For the text-containing cell, return its midpoint in [X, Y] coordinate format. 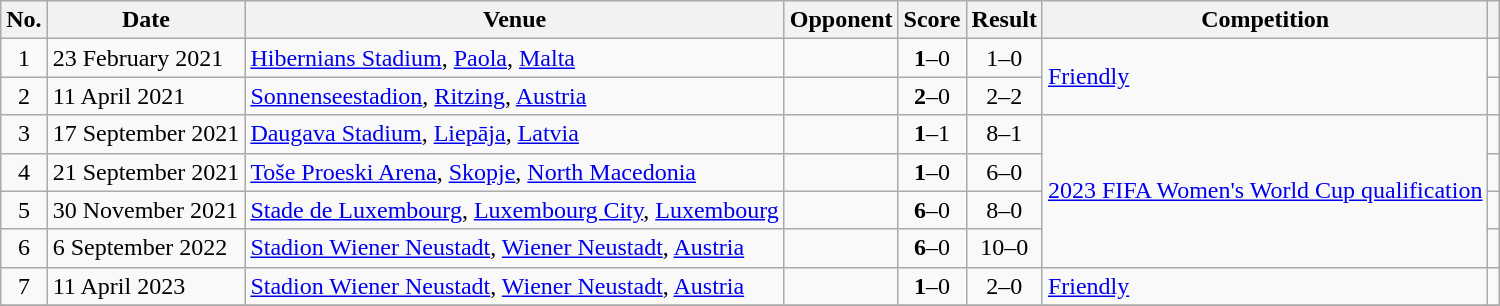
11 April 2023 [146, 286]
8–1 [1004, 134]
10–0 [1004, 248]
21 September 2021 [146, 172]
6 [24, 248]
Daugava Stadium, Liepāja, Latvia [514, 134]
23 February 2021 [146, 58]
11 April 2021 [146, 96]
Competition [1265, 20]
Hibernians Stadium, Paola, Malta [514, 58]
Score [932, 20]
8–0 [1004, 210]
2023 FIFA Women's World Cup qualification [1265, 191]
6 September 2022 [146, 248]
Date [146, 20]
Result [1004, 20]
30 November 2021 [146, 210]
Venue [514, 20]
2 [24, 96]
1 [24, 58]
Toše Proeski Arena, Skopje, North Macedonia [514, 172]
1–1 [932, 134]
Opponent [841, 20]
7 [24, 286]
5 [24, 210]
2–2 [1004, 96]
17 September 2021 [146, 134]
No. [24, 20]
Stade de Luxembourg, Luxembourg City, Luxembourg [514, 210]
3 [24, 134]
4 [24, 172]
Sonnenseestadion, Ritzing, Austria [514, 96]
